Return the [X, Y] coordinate for the center point of the cell that contains the specified text.  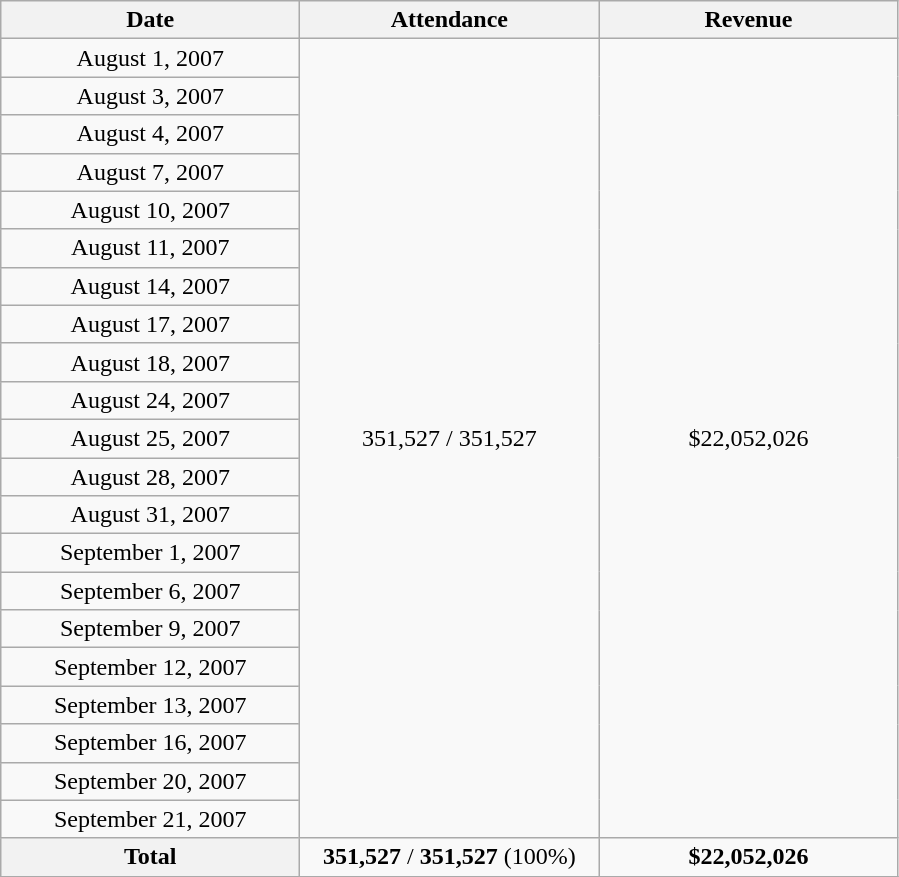
August 1, 2007 [150, 58]
September 20, 2007 [150, 781]
September 12, 2007 [150, 667]
August 11, 2007 [150, 248]
September 13, 2007 [150, 705]
August 31, 2007 [150, 515]
August 10, 2007 [150, 210]
Revenue [748, 20]
Attendance [450, 20]
September 1, 2007 [150, 553]
September 6, 2007 [150, 591]
Total [150, 857]
351,527 / 351,527 (100%) [450, 857]
August 14, 2007 [150, 286]
Date [150, 20]
351,527 / 351,527 [450, 438]
September 16, 2007 [150, 743]
September 21, 2007 [150, 819]
August 3, 2007 [150, 96]
August 17, 2007 [150, 324]
August 25, 2007 [150, 438]
August 7, 2007 [150, 172]
August 4, 2007 [150, 134]
August 24, 2007 [150, 400]
August 28, 2007 [150, 477]
August 18, 2007 [150, 362]
September 9, 2007 [150, 629]
